From the cell containing the given text, extract its center point as (x, y) coordinate. 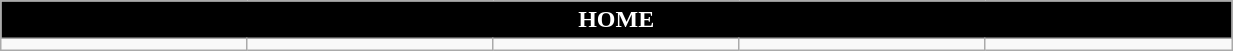
HOME (616, 20)
